Identify which cell holds the provided text, then report its [x, y] central coordinate. 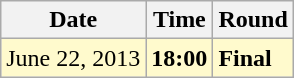
Round [253, 20]
June 22, 2013 [74, 58]
18:00 [180, 58]
Final [253, 58]
Date [74, 20]
Time [180, 20]
